From the cell containing the given text, extract its center point as (X, Y) coordinate. 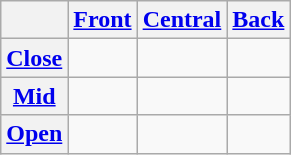
Central (182, 20)
Back (258, 20)
Open (34, 134)
Close (34, 58)
Front (102, 20)
Mid (34, 96)
